Locate the cell with the specified text and output its [X, Y] center coordinate. 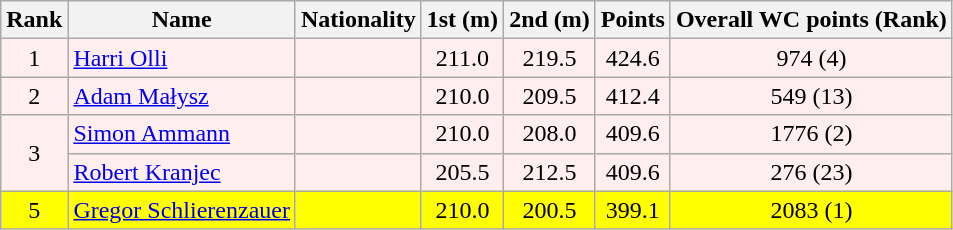
1st (m) [462, 20]
208.0 [550, 134]
Harri Olli [182, 58]
219.5 [550, 58]
Simon Ammann [182, 134]
212.5 [550, 172]
2 [34, 96]
1 [34, 58]
2nd (m) [550, 20]
209.5 [550, 96]
3 [34, 153]
200.5 [550, 210]
Robert Kranjec [182, 172]
974 (4) [811, 58]
Name [182, 20]
Points [632, 20]
205.5 [462, 172]
424.6 [632, 58]
Nationality [358, 20]
Gregor Schlierenzauer [182, 210]
549 (13) [811, 96]
Rank [34, 20]
412.4 [632, 96]
1776 (2) [811, 134]
211.0 [462, 58]
Adam Małysz [182, 96]
5 [34, 210]
Overall WC points (Rank) [811, 20]
2083 (1) [811, 210]
276 (23) [811, 172]
399.1 [632, 210]
